Return (x, y) of the center of cell containing provided text 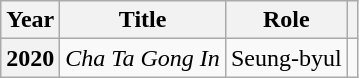
Year (30, 20)
2020 (30, 58)
Cha Ta Gong In (143, 58)
Seung-byul (286, 58)
Role (286, 20)
Title (143, 20)
